Locate the cell with the specified text and output its [X, Y] center coordinate. 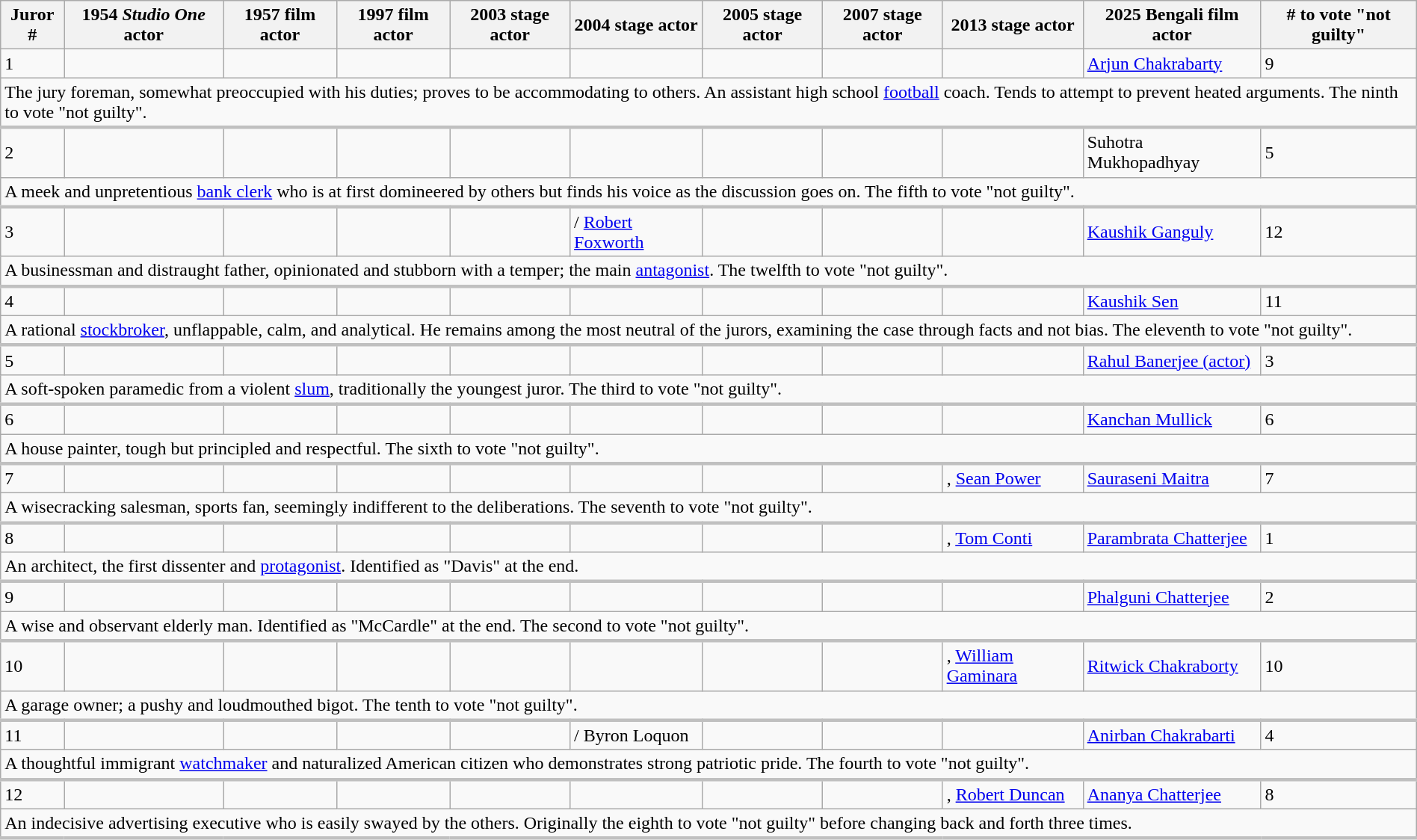
Ritwick Chakraborty [1172, 665]
Sauraseni Maitra [1172, 478]
Kanchan Mullick [1172, 419]
An architect, the first dissenter and protagonist. Identified as "Davis" at the end. [708, 567]
Ananya Chatterjee [1172, 794]
Phalguni Chatterjee [1172, 596]
/ Robert Foxworth [637, 232]
A garage owner; a pushy and loudmouthed bigot. The tenth to vote "not guilty". [708, 705]
A businessman and distraught father, opinionated and stubborn with a temper; the main antagonist. The twelfth to vote "not guilty". [708, 271]
Anirban Chakrabarti [1172, 735]
Kaushik Ganguly [1172, 232]
, Tom Conti [1013, 537]
, Sean Power [1013, 478]
/ Byron Loquon [637, 735]
2003 stage actor [510, 25]
Suhotra Mukhopadhyay [1172, 152]
Parambrata Chatterjee [1172, 537]
Juror # [33, 25]
2025 Bengali film actor [1172, 25]
Kaushik Sen [1172, 301]
2007 stage actor [882, 25]
, Robert Duncan [1013, 794]
, William Gaminara [1013, 665]
Arjun Chakrabarty [1172, 64]
A wise and observant elderly man. Identified as "McCardle" at the end. The second to vote "not guilty". [708, 626]
2005 stage actor [762, 25]
# to vote "not guilty" [1339, 25]
1957 film actor [280, 25]
A thoughtful immigrant watchmaker and naturalized American citizen who demonstrates strong patriotic pride. The fourth to vote "not guilty". [708, 765]
A soft-spoken paramedic from a violent slum, traditionally the youngest juror. The third to vote "not guilty". [708, 389]
Rahul Banerjee (actor) [1172, 360]
2004 stage actor [637, 25]
A wisecracking salesman, sports fan, seemingly indifferent to the deliberations. The seventh to vote "not guilty". [708, 508]
1954 Studio One actor [143, 25]
A house painter, tough but principled and respectful. The sixth to vote "not guilty". [708, 448]
2013 stage actor [1013, 25]
1997 film actor [393, 25]
